Return the (X, Y) coordinate for the center point of the cell that contains the specified text.  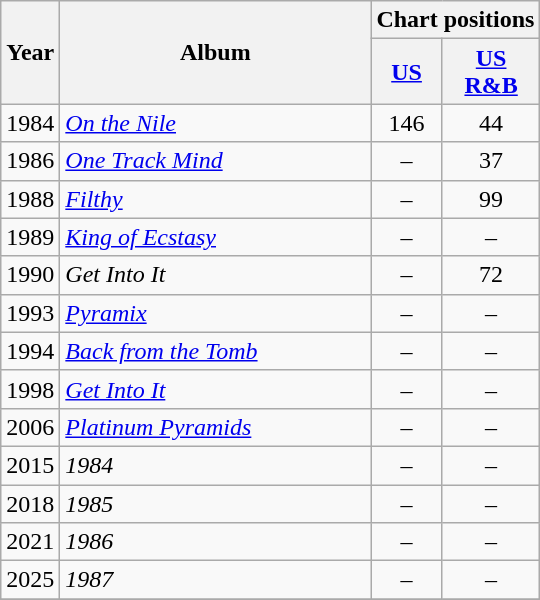
1988 (30, 199)
USR&B (491, 72)
2018 (30, 503)
On the Nile (216, 123)
2025 (30, 580)
2006 (30, 427)
Chart positions (456, 20)
One Track Mind (216, 161)
Filthy (216, 199)
1989 (30, 237)
44 (491, 123)
1998 (30, 389)
1993 (30, 313)
Pyramix (216, 313)
Year (30, 52)
Album (216, 52)
72 (491, 275)
2021 (30, 542)
37 (491, 161)
146 (406, 123)
1985 (216, 503)
King of Ecstasy (216, 237)
1994 (30, 351)
Back from the Tomb (216, 351)
1987 (216, 580)
99 (491, 199)
Platinum Pyramids (216, 427)
2015 (30, 465)
US (406, 72)
1990 (30, 275)
